Output the [x, y] coordinate of the center of the cell containing the given text.  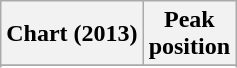
Peakposition [189, 34]
Chart (2013) [72, 34]
